Locate the cell with the specified text and output its [x, y] center coordinate. 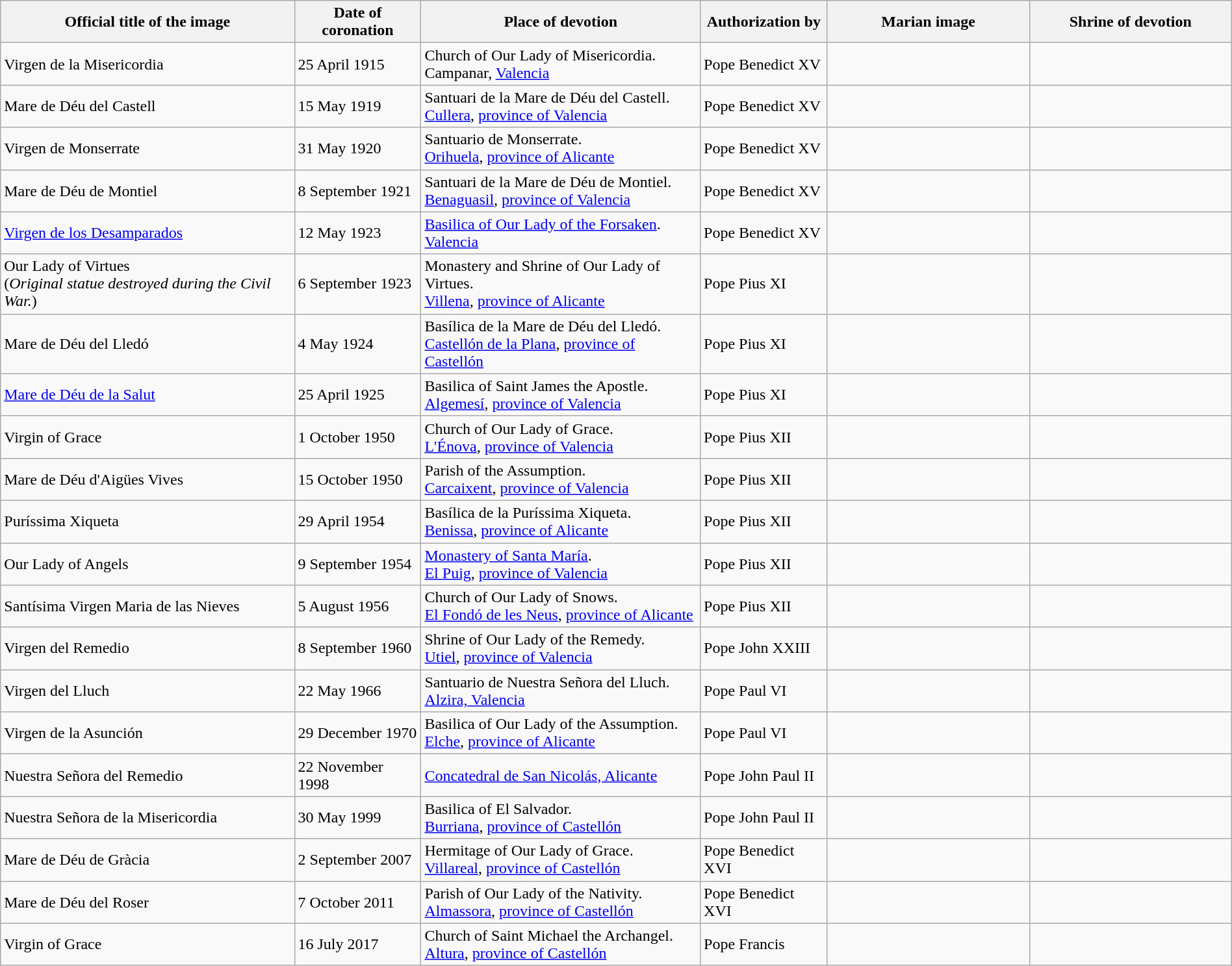
4 May 1924 [357, 344]
Virgen de los Desamparados [148, 233]
31 May 1920 [357, 148]
Nuestra Señora del Remedio [148, 776]
Concatedral de San Nicolás, Alicante [561, 776]
Parish of Our Lady of the Nativity.Almassora, province of Castellón [561, 902]
29 December 1970 [357, 733]
16 July 2017 [357, 945]
Mare de Déu del Castell [148, 107]
Shrine of Our Lady of the Remedy.Utiel, province of Valencia [561, 648]
Parish of the Assumption.Carcaixent, province of Valencia [561, 479]
Monastery of Santa María.El Puig, province of Valencia [561, 564]
Basilica of Our Lady of the Forsaken.Valencia [561, 233]
2 September 2007 [357, 860]
Puríssima Xiqueta [148, 521]
Mare de Déu d'Aigües Vives [148, 479]
Basilica of Saint James the Apostle.Algemesí, province of Valencia [561, 395]
9 September 1954 [357, 564]
7 October 2011 [357, 902]
Marian image [928, 22]
Church of Our Lady of Snows.El Fondó de les Neus, province of Alicante [561, 607]
Hermitage of Our Lady of Grace.Villareal, province of Castellón [561, 860]
Our Lady of Virtues (Original statue destroyed during the Civil War.) [148, 284]
Nuestra Señora de la Misericordia [148, 817]
Basílica de la Mare de Déu del Lledó.Castellón de la Plana, province of Castellón [561, 344]
25 April 1915 [357, 64]
22 May 1966 [357, 691]
Santuario de Monserrate.Orihuela, province of Alicante [561, 148]
Basilica of El Salvador.Burriana, province of Castellón [561, 817]
5 August 1956 [357, 607]
Virgen de la Asunción [148, 733]
Church of Our Lady of Grace.L'Énova, province of Valencia [561, 437]
Church of Our Lady of Misericordia.Campanar, Valencia [561, 64]
29 April 1954 [357, 521]
Santuario de Nuestra Señora del Lluch.Alzira, Valencia [561, 691]
15 October 1950 [357, 479]
Pope John XXIII [764, 648]
Mare de Déu de la Salut [148, 395]
15 May 1919 [357, 107]
Santuari de la Mare de Déu del Castell.Cullera, province of Valencia [561, 107]
Pope Francis [764, 945]
25 April 1925 [357, 395]
Basílica de la Puríssima Xiqueta.Benissa, province of Alicante [561, 521]
22 November 1998 [357, 776]
Official title of the image [148, 22]
Date of coronation [357, 22]
Basilica of Our Lady of the Assumption.Elche, province of Alicante [561, 733]
1 October 1950 [357, 437]
Mare de Déu de Montiel [148, 191]
Virgen de la Misericordia [148, 64]
Virgen de Monserrate [148, 148]
Virgen del Remedio [148, 648]
6 September 1923 [357, 284]
Authorization by [764, 22]
Monastery and Shrine of Our Lady of Virtues.Villena, province of Alicante [561, 284]
8 September 1921 [357, 191]
Virgen del Lluch [148, 691]
Mare de Déu de Gràcia [148, 860]
Our Lady of Angels [148, 564]
30 May 1999 [357, 817]
Shrine of devotion [1131, 22]
Church of Saint Michael the Archangel.Altura, province of Castellón [561, 945]
8 September 1960 [357, 648]
12 May 1923 [357, 233]
Santuari de la Mare de Déu de Montiel.Benaguasil, province of Valencia [561, 191]
Place of devotion [561, 22]
Mare de Déu del Roser [148, 902]
Mare de Déu del Lledó [148, 344]
Santísima Virgen Maria de las Nieves [148, 607]
